Identify which cell holds the provided text, then report its (x, y) central coordinate. 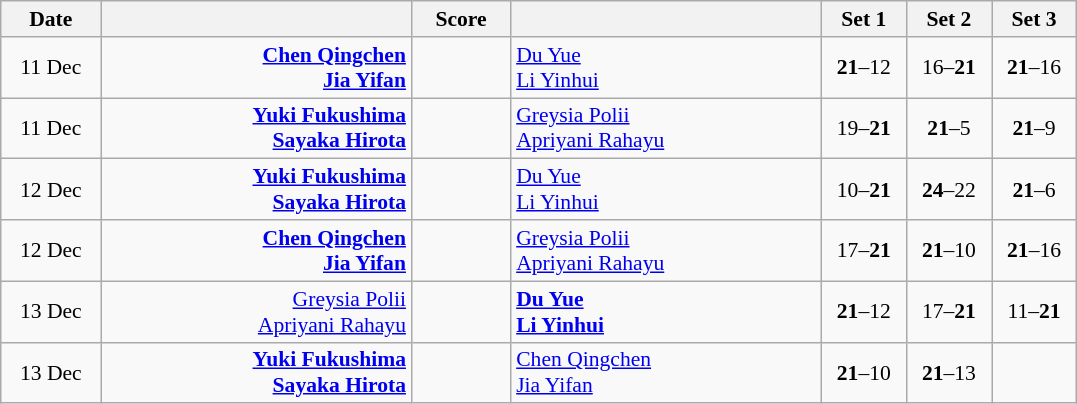
Set 1 (864, 19)
Score (461, 19)
21–6 (1034, 190)
Set 2 (948, 19)
24–22 (948, 190)
21–13 (948, 372)
21–9 (1034, 128)
Date (51, 19)
10–21 (864, 190)
11–21 (1034, 312)
16–21 (948, 68)
Set 3 (1034, 19)
21–5 (948, 128)
19–21 (864, 128)
